Capture the cell that displays the provided text and extract its [x, y] central coordinate. 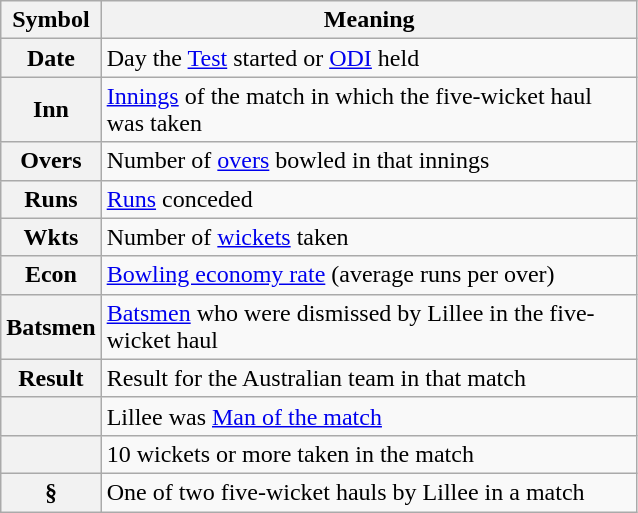
Result [51, 378]
Date [51, 58]
Innings of the match in which the five-wicket haul was taken [369, 110]
Result for the Australian team in that match [369, 378]
Runs [51, 199]
Symbol [51, 20]
Econ [51, 275]
Number of overs bowled in that innings [369, 161]
Wkts [51, 237]
One of two five-wicket hauls by Lillee in a match [369, 492]
Number of wickets taken [369, 237]
10 wickets or more taken in the match [369, 454]
Bowling economy rate (average runs per over) [369, 275]
Batsmen [51, 326]
Runs conceded [369, 199]
Day the Test started or ODI held [369, 58]
Inn [51, 110]
Overs [51, 161]
Batsmen who were dismissed by Lillee in the five-wicket haul [369, 326]
§ [51, 492]
Meaning [369, 20]
Lillee was Man of the match [369, 416]
